Return the (x, y) coordinate for the center point of the cell that contains the specified text.  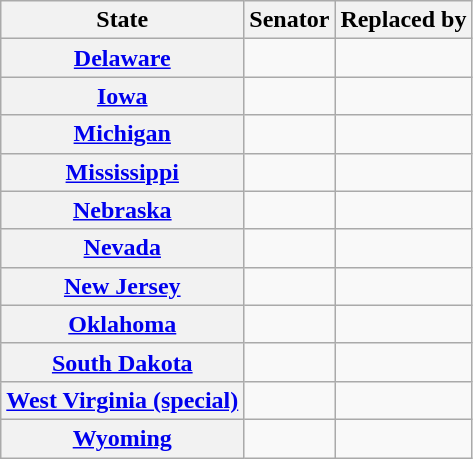
South Dakota (122, 362)
Delaware (122, 58)
Nebraska (122, 210)
Iowa (122, 96)
New Jersey (122, 286)
Wyoming (122, 438)
West Virginia (special) (122, 400)
Replaced by (404, 20)
Senator (290, 20)
State (122, 20)
Oklahoma (122, 324)
Mississippi (122, 172)
Michigan (122, 134)
Nevada (122, 248)
